Output the (x, y) coordinate of the center of the cell containing the given text.  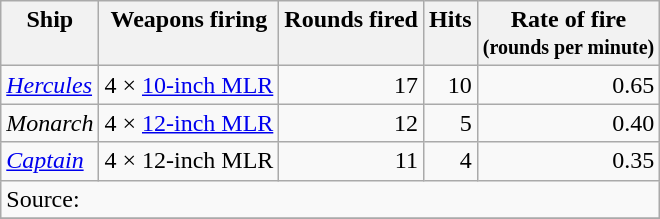
Monarch (50, 123)
0.65 (568, 85)
4 × 10-inch MLR (189, 85)
0.35 (568, 161)
12 (352, 123)
Captain (50, 161)
10 (450, 85)
Weapons firing (189, 34)
5 (450, 123)
Rate of fire (rounds per minute) (568, 34)
Source: (330, 199)
Ship (50, 34)
0.40 (568, 123)
Hits (450, 34)
Hercules (50, 85)
Rounds fired (352, 34)
11 (352, 161)
17 (352, 85)
4 (450, 161)
